Identify which cell holds the provided text, then report its (X, Y) central coordinate. 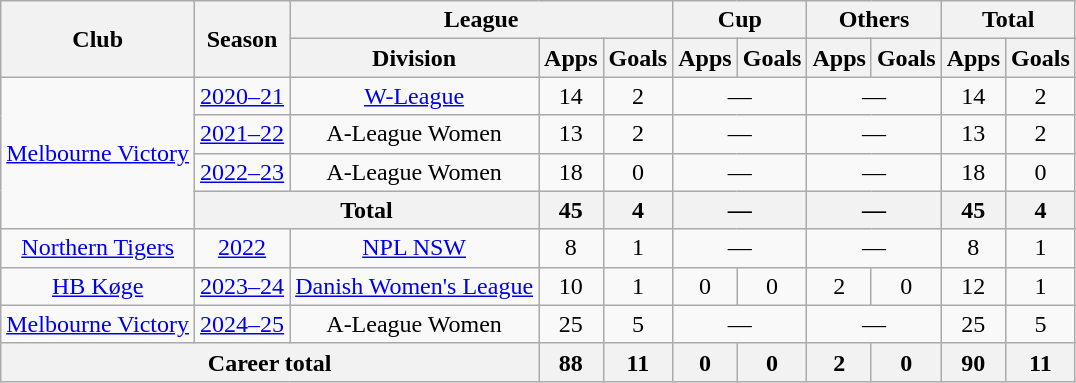
Danish Women's League (414, 286)
Division (414, 58)
2022 (242, 248)
10 (571, 286)
2023–24 (242, 286)
Season (242, 39)
Cup (740, 20)
Northern Tigers (98, 248)
2024–25 (242, 324)
Club (98, 39)
2020–21 (242, 96)
NPL NSW (414, 248)
88 (571, 362)
12 (973, 286)
Others (874, 20)
W-League (414, 96)
League (482, 20)
Career total (270, 362)
2022–23 (242, 172)
HB Køge (98, 286)
90 (973, 362)
2021–22 (242, 134)
